For the text-containing cell, return its midpoint in [x, y] coordinate format. 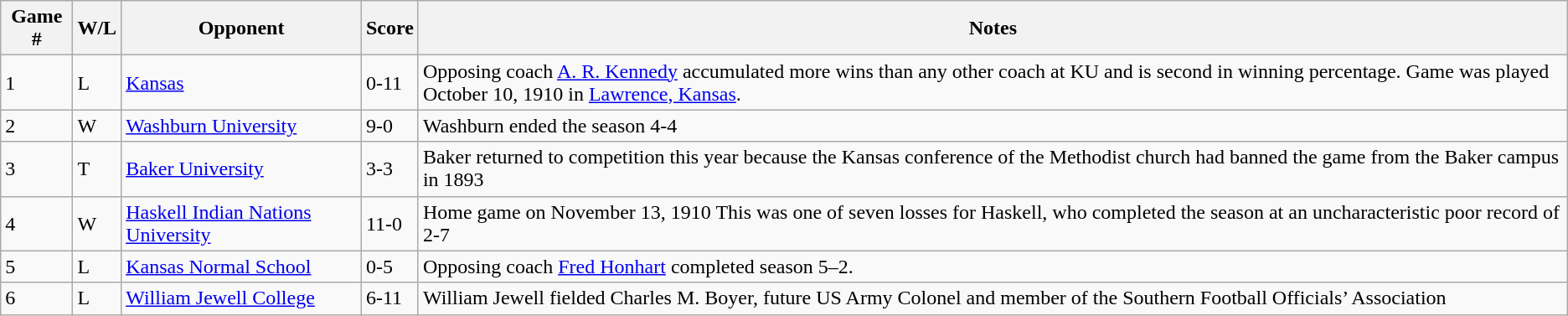
5 [37, 267]
9-0 [389, 126]
Haskell Indian Nations University [241, 223]
Baker University [241, 169]
William Jewell College [241, 298]
3 [37, 169]
11-0 [389, 223]
Washburn ended the season 4-4 [993, 126]
1 [37, 82]
3-3 [389, 169]
Home game on November 13, 1910 This was one of seven losses for Haskell, who completed the season at an uncharacteristic poor record of 2-7 [993, 223]
0-11 [389, 82]
W/L [97, 28]
4 [37, 223]
Kansas Normal School [241, 267]
Kansas [241, 82]
Opponent [241, 28]
0-5 [389, 267]
6-11 [389, 298]
2 [37, 126]
Game # [37, 28]
Washburn University [241, 126]
Baker returned to competition this year because the Kansas conference of the Methodist church had banned the game from the Baker campus in 1893 [993, 169]
T [97, 169]
6 [37, 298]
Opposing coach Fred Honhart completed season 5–2. [993, 267]
William Jewell fielded Charles M. Boyer, future US Army Colonel and member of the Southern Football Officials’ Association [993, 298]
Score [389, 28]
Notes [993, 28]
